Scan for the cell matching the given text and deliver its [x, y] coordinate at center. 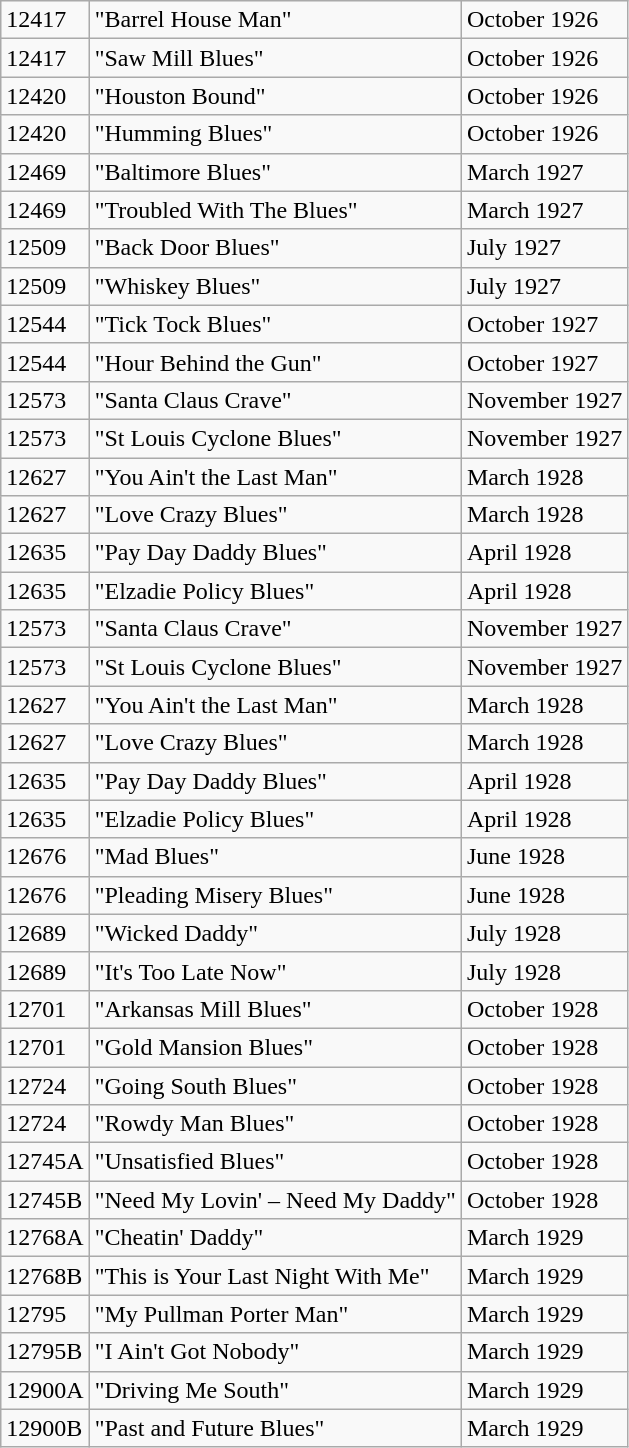
"Troubled With The Blues" [275, 210]
"Rowdy Man Blues" [275, 1124]
"Houston Bound" [275, 96]
"Cheatin' Daddy" [275, 1238]
"Unsatisfied Blues" [275, 1162]
"Past and Future Blues" [275, 1428]
"Barrel House Man" [275, 20]
"Hour Behind the Gun" [275, 362]
"Going South Blues" [275, 1085]
12768A [45, 1238]
"Wicked Daddy" [275, 933]
"Driving Me South" [275, 1390]
"Back Door Blues" [275, 248]
12900A [45, 1390]
12795B [45, 1352]
"Tick Tock Blues" [275, 324]
"Humming Blues" [275, 134]
"Pleading Misery Blues" [275, 895]
"My Pullman Porter Man" [275, 1314]
"This is Your Last Night With Me" [275, 1276]
"I Ain't Got Nobody" [275, 1352]
"Baltimore Blues" [275, 172]
12768B [45, 1276]
"Gold Mansion Blues" [275, 1047]
12795 [45, 1314]
"It's Too Late Now" [275, 971]
"Whiskey Blues" [275, 286]
"Saw Mill Blues" [275, 58]
12900B [45, 1428]
"Arkansas Mill Blues" [275, 1009]
"Need My Lovin' – Need My Daddy" [275, 1200]
12745A [45, 1162]
"Mad Blues" [275, 857]
12745B [45, 1200]
